Search for the cell housing the specified text and yield its [x, y] center coordinate. 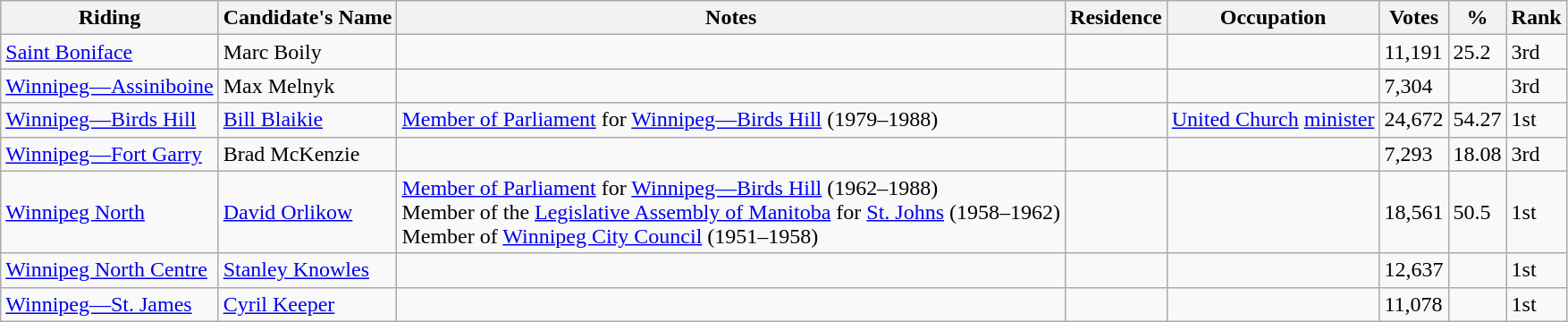
Bill Blaikie [308, 120]
Residence [1117, 18]
12,637 [1414, 270]
50.5 [1477, 212]
Votes [1414, 18]
25.2 [1477, 52]
Cyril Keeper [308, 304]
Marc Boily [308, 52]
United Church minister [1273, 120]
Saint Boniface [109, 52]
% [1477, 18]
Riding [109, 18]
Max Melnyk [308, 86]
Winnipeg North Centre [109, 270]
Member of Parliament for Winnipeg—Birds Hill (1979–1988) [731, 120]
Winnipeg—Assiniboine [109, 86]
David Orlikow [308, 212]
24,672 [1414, 120]
11,191 [1414, 52]
Winnipeg—Fort Garry [109, 154]
Rank [1536, 18]
Notes [731, 18]
Winnipeg—Birds Hill [109, 120]
Brad McKenzie [308, 154]
7,293 [1414, 154]
Candidate's Name [308, 18]
Occupation [1273, 18]
Winnipeg North [109, 212]
Winnipeg—St. James [109, 304]
18,561 [1414, 212]
7,304 [1414, 86]
Stanley Knowles [308, 270]
18.08 [1477, 154]
54.27 [1477, 120]
11,078 [1414, 304]
